Extract the [x, y] coordinate from the center of the cell holding the provided text.  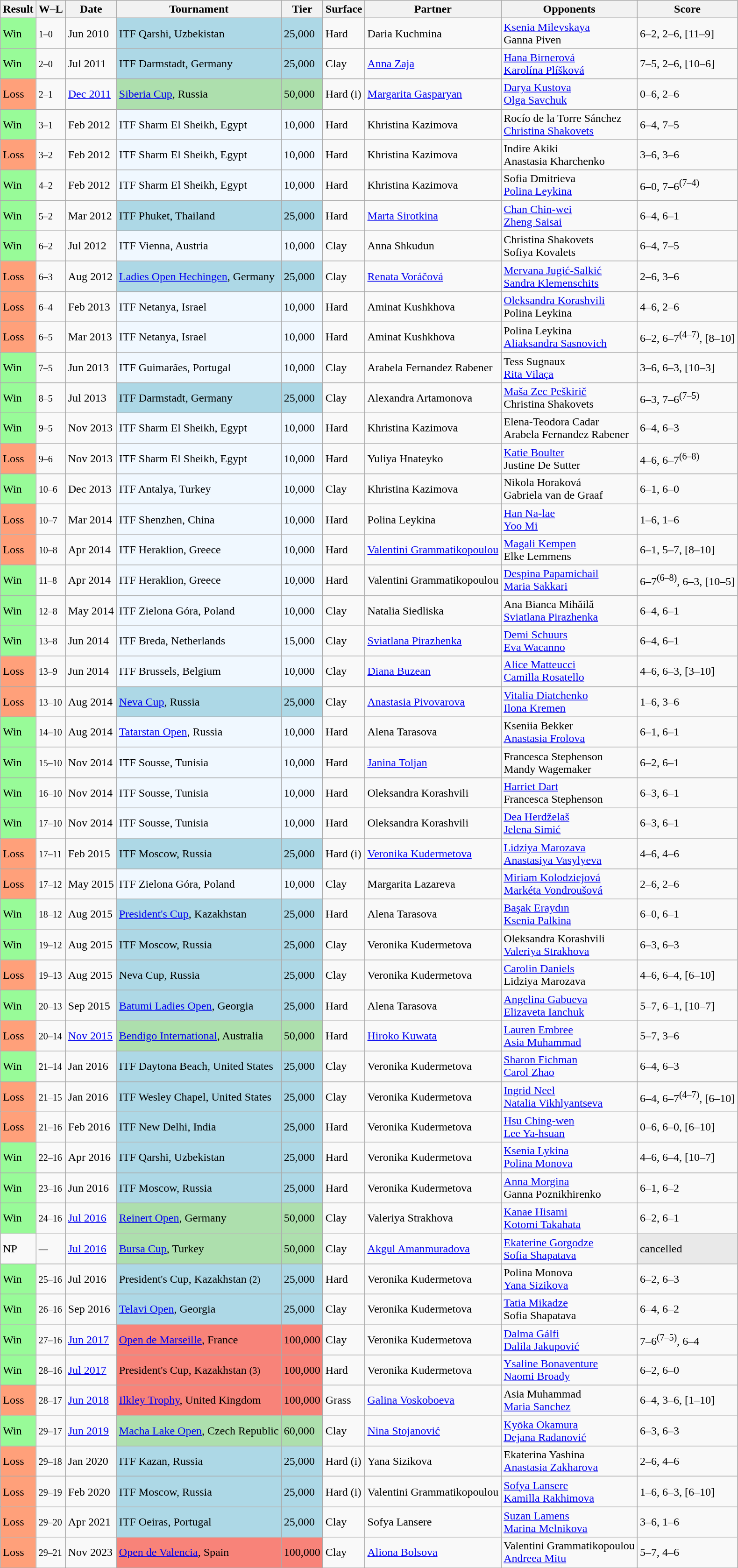
Ilkley Trophy, United Kingdom [199, 1401]
Valeriya Strakhova [433, 1218]
Yuliya Hnateyko [433, 459]
Margarita Gasparyan [433, 94]
4–6, 6–4, [6–10] [687, 975]
2–0 [50, 64]
Daria Kuchmina [433, 34]
Sviatlana Pirazhenka [433, 641]
Dec 2013 [91, 489]
Oleksandra Korashvili Polina Leykina [569, 306]
Open de Valencia, Spain [199, 1552]
Anna Shkudun [433, 246]
Polina Monova Yana Sizikova [569, 1278]
Asia Muhammad Maria Sanchez [569, 1401]
Indire Akiki Anastasia Kharchenko [569, 155]
Valentini Grammatikopoulou Andreea Mitu [569, 1552]
Kanae Hisami Kotomi Takahata [569, 1218]
0–6, 6–0, [6–10] [687, 1127]
29–18 [50, 1462]
ITF Vienna, Austria [199, 246]
3–6, 3–6 [687, 155]
Renata Voráčová [433, 276]
6–1, 6–1 [687, 732]
Darya Kustova Olga Savchuk [569, 94]
5–2 [50, 216]
Katie Boulter Justine De Sutter [569, 459]
21–14 [50, 1067]
6–2, 6–7(4–7), [8–10] [687, 337]
13–10 [50, 701]
ITF New Delhi, India [199, 1127]
May 2014 [91, 611]
Feb 2016 [91, 1127]
3–2 [50, 155]
6–0, 6–1 [687, 914]
6–7(6–8), 6–3, [10–5] [687, 580]
Sofia Dmitrieva Polina Leykina [569, 185]
5–7, 6–1, [10–7] [687, 1006]
President's Cup, Kazakhstan [199, 914]
10–6 [50, 489]
Elena-Teodora Cadar Arabela Fernandez Rabener [569, 429]
6–4, 6–2 [687, 1309]
ITF Brussels, Belgium [199, 671]
9–6 [50, 459]
Tess Sugnaux Rita Vilaça [569, 367]
3–6, 1–6 [687, 1522]
17–10 [50, 823]
Nov 2015 [91, 1036]
Nikola Horaková Gabriela van de Graaf [569, 489]
6–1, 6–2 [687, 1188]
Jun 2010 [91, 34]
Bendigo International, Australia [199, 1036]
Hana Birnerová Karolína Plíšková [569, 64]
Anastasia Pivovarova [433, 701]
Feb 2020 [91, 1491]
Chan Chin-wei Zheng Saisai [569, 216]
19–12 [50, 945]
2–6, 4–6 [687, 1462]
Anna Zaja [433, 64]
President's Cup, Kazakhstan (2) [199, 1278]
Despina Papamichail Maria Sakkari [569, 580]
Jun 2019 [91, 1431]
3–6, 6–3, [10–3] [687, 367]
25–16 [50, 1278]
Tournament [199, 9]
4–6, 6–7(6–8) [687, 459]
Janina Toljan [433, 762]
Lauren Embree Asia Muhammad [569, 1036]
Ksenia Lykina Polina Monova [569, 1157]
Carolin Daniels Lidziya Marozava [569, 975]
cancelled [687, 1249]
Jul 2011 [91, 64]
Mar 2013 [91, 337]
Polina Leykina Aliaksandra Sasnovich [569, 337]
Jul 2013 [91, 398]
Mar 2012 [91, 216]
Sep 2015 [91, 1006]
Jun 2013 [91, 367]
Dec 2011 [91, 94]
Sharon Fichman Carol Zhao [569, 1067]
6–1, 5–7, [8–10] [687, 550]
4–6, 6–3, [3–10] [687, 671]
24–16 [50, 1218]
Grass [344, 1401]
6–3, 7–6(7–5) [687, 398]
Oleksandra Korashvili Valeriya Strakhova [569, 945]
ITF Shenzhen, China [199, 519]
Apr 2016 [91, 1157]
Lidziya Marozava Anastasiya Vasylyeva [569, 854]
6–2, 6–0 [687, 1370]
Alice Matteucci Camilla Rosatello [569, 671]
17–12 [50, 884]
5–7, 4–6 [687, 1552]
ITF Phuket, Thailand [199, 216]
Alexandra Artamonova [433, 398]
Reinert Open, Germany [199, 1218]
4–6, 2–6 [687, 306]
Nov 2023 [91, 1552]
Demi Schuurs Eva Wacanno [569, 641]
1–0 [50, 34]
2–6, 3–6 [687, 276]
6–4, 3–6, [1–10] [687, 1401]
16–10 [50, 793]
ITF Wesley Chapel, United States [199, 1096]
7–5 [50, 367]
12–8 [50, 611]
Dalma Gálfi Dalila Jakupović [569, 1339]
1–6, 1–6 [687, 519]
ITF Guimarães, Portugal [199, 367]
29–17 [50, 1431]
11–8 [50, 580]
Jun 2016 [91, 1188]
Christina Shakovets Sofiya Kovalets [569, 246]
Ingrid Neel Natalia Vikhlyantseva [569, 1096]
Aliona Bolsova [433, 1552]
Feb 2013 [91, 306]
Score [687, 9]
W–L [50, 9]
Kseniia Bekker Anastasia Frolova [569, 732]
60,000 [302, 1431]
Jul 2017 [91, 1370]
Ladies Open Hechingen, Germany [199, 276]
20–14 [50, 1036]
Ekaterine Gorgodze Sofia Shapatava [569, 1249]
–– [50, 1249]
Nina Stojanović [433, 1431]
Macha Lake Open, Czech Republic [199, 1431]
Maša Zec Peškirič Christina Shakovets [569, 398]
14–10 [50, 732]
ITF Oeiras, Portugal [199, 1522]
Angelina Gabueva Elizaveta Ianchuk [569, 1006]
Aug 2012 [91, 276]
27–16 [50, 1339]
10–8 [50, 550]
Rocío de la Torre Sánchez Christina Shakovets [569, 124]
6–2 [50, 246]
6–2, 6–3 [687, 1278]
Result [18, 9]
Sep 2016 [91, 1309]
29–20 [50, 1522]
Kyōka Okamura Dejana Radanović [569, 1431]
Margarita Lazareva [433, 884]
26–16 [50, 1309]
17–11 [50, 854]
Jul 2012 [91, 246]
Ksenia Milevskaya Ganna Piven [569, 34]
4–6, 6–4, [10–7] [687, 1157]
29–21 [50, 1552]
Apr 2021 [91, 1522]
Tatia Mikadze Sofia Shapatava [569, 1309]
3–1 [50, 124]
18–12 [50, 914]
ITF Breda, Netherlands [199, 641]
1–6, 6–3, [6–10] [687, 1491]
2–6, 2–6 [687, 884]
Akgul Amanmuradova [433, 1249]
Ekaterina Yashina Anastasia Zakharova [569, 1462]
Tatarstan Open, Russia [199, 732]
Surface [344, 9]
0–6, 2–6 [687, 94]
4–2 [50, 185]
Jun 2018 [91, 1401]
Mervana Jugić-Salkić Sandra Klemenschits [569, 276]
Magali Kempen Elke Lemmens [569, 550]
9–5 [50, 429]
Han Na-lae Yoo Mi [569, 519]
29–19 [50, 1491]
20–13 [50, 1006]
Tier [302, 9]
Batumi Ladies Open, Georgia [199, 1006]
6–1, 6–0 [687, 489]
1–6, 3–6 [687, 701]
22–16 [50, 1157]
13–8 [50, 641]
6–0, 7–6(7–4) [687, 185]
4–6, 4–6 [687, 854]
Partner [433, 9]
7–6(7–5), 6–4 [687, 1339]
Marta Sirotkina [433, 216]
21–15 [50, 1096]
ITF Kazan, Russia [199, 1462]
ITF Daytona Beach, United States [199, 1067]
Dea Herdželaš Jelena Simić [569, 823]
Anna Morgina Ganna Poznikhirenko [569, 1188]
23–16 [50, 1188]
6–2, 2–6, [11–9] [687, 34]
NP [18, 1249]
15,000 [302, 641]
May 2015 [91, 884]
Başak Eraydın Ksenia Palkina [569, 914]
Galina Voskoboeva [433, 1401]
21–16 [50, 1127]
Sofya Lansere Kamilla Rakhimova [569, 1491]
Vitalia Diatchenko Ilona Kremen [569, 701]
Opponents [569, 9]
Siberia Cup, Russia [199, 94]
Ana Bianca Mihăilă Sviatlana Pirazhenka [569, 611]
Harriet Dart Francesca Stephenson [569, 793]
6–5 [50, 337]
Hsu Ching-wen Lee Ya-hsuan [569, 1127]
10–7 [50, 519]
Jan 2020 [91, 1462]
6–3 [50, 276]
Francesca Stephenson Mandy Wagemaker [569, 762]
2–1 [50, 94]
Sofya Lansere [433, 1522]
ITF Antalya, Turkey [199, 489]
Bursa Cup, Turkey [199, 1249]
Diana Buzean [433, 671]
Miriam Kolodziejová Markéta Vondroušová [569, 884]
6–4 [50, 306]
Arabela Fernandez Rabener [433, 367]
Jun 2017 [91, 1339]
Yana Sizikova [433, 1462]
Polina Leykina [433, 519]
6–4, 6–7(4–7), [6–10] [687, 1096]
Date [91, 9]
Suzan Lamens Marina Melnikova [569, 1522]
28–16 [50, 1370]
Hiroko Kuwata [433, 1036]
13–9 [50, 671]
15–10 [50, 762]
28–17 [50, 1401]
Natalia Siedliska [433, 611]
Mar 2014 [91, 519]
Feb 2015 [91, 854]
Open de Marseille, France [199, 1339]
Ysaline Bonaventure Naomi Broady [569, 1370]
19–13 [50, 975]
7–5, 2–6, [10–6] [687, 64]
5–7, 3–6 [687, 1036]
Telavi Open, Georgia [199, 1309]
8–5 [50, 398]
President's Cup, Kazakhstan (3) [199, 1370]
